Locate the cell with the specified text and output its [X, Y] center coordinate. 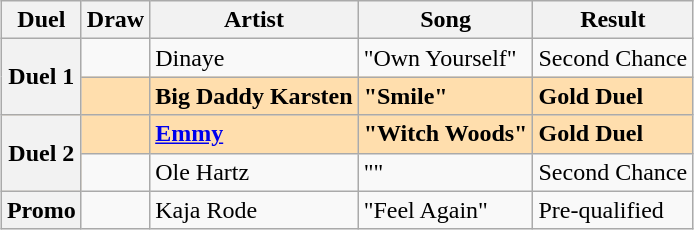
Big Daddy Karsten [254, 96]
Pre-qualified [613, 210]
"Feel Again" [446, 210]
Result [613, 20]
Dinaye [254, 58]
"Smile" [446, 96]
Duel 2 [41, 153]
Emmy [254, 134]
"Own Yourself" [446, 58]
Song [446, 20]
Ole Hartz [254, 172]
"" [446, 172]
Artist [254, 20]
Duel 1 [41, 77]
Draw [115, 20]
"Witch Woods" [446, 134]
Kaja Rode [254, 210]
Promo [41, 210]
Duel [41, 20]
